Return [X, Y] of the center of cell containing provided text 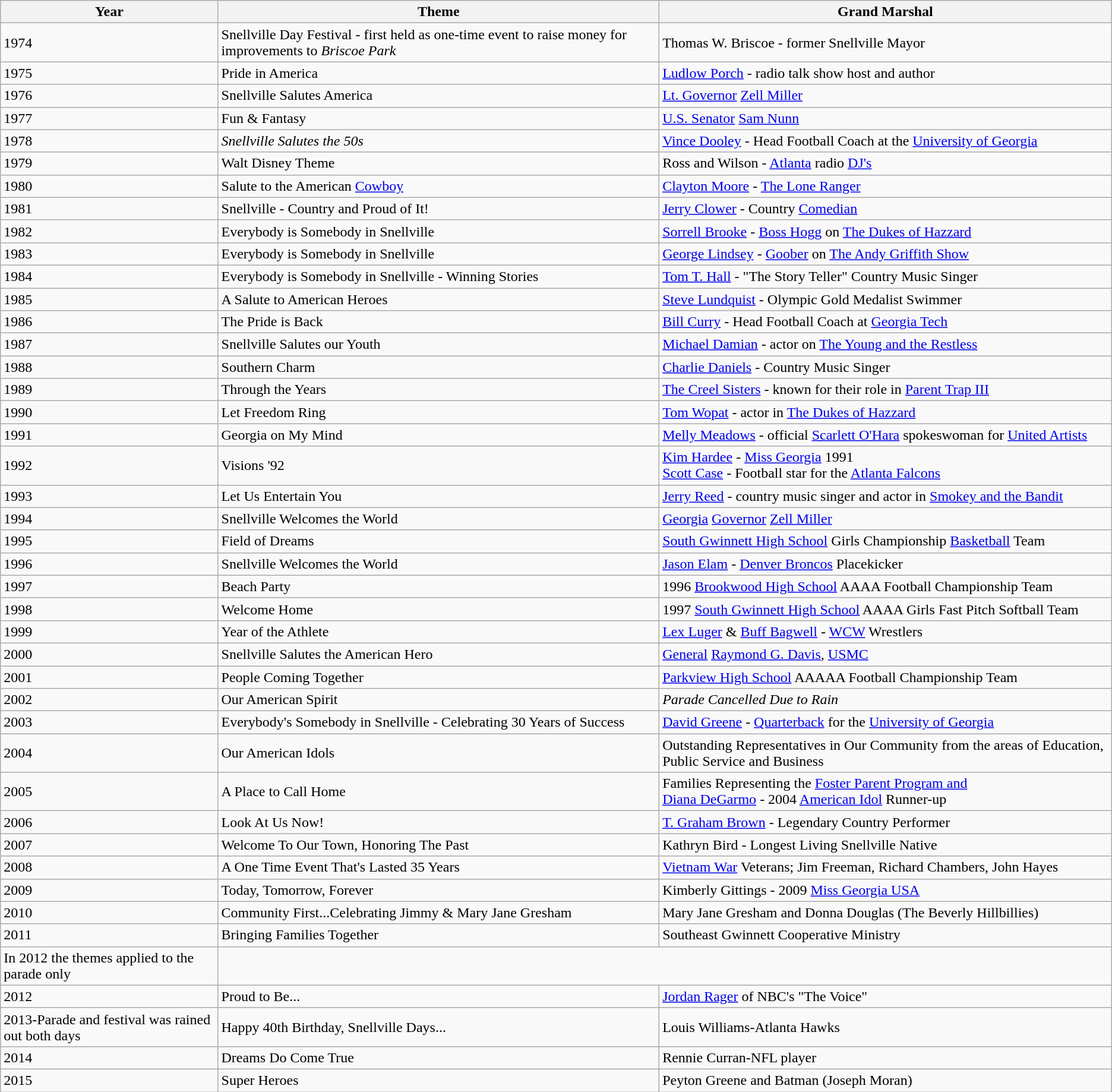
1974 [109, 43]
1985 [109, 299]
Melly Meadows - official Scarlett O'Hara spokeswoman for United Artists [886, 435]
David Greene - Quarterback for the University of Georgia [886, 722]
Look At Us Now! [438, 822]
Charlie Daniels - Country Music Singer [886, 367]
Beach Party [438, 586]
Families Representing the Foster Parent Program andDiana DeGarmo - 2004 American Idol Runner-up [886, 791]
Our American Idols [438, 753]
Jordan Rager of NBC's "The Voice" [886, 996]
Snellville Salutes the 50s [438, 141]
The Pride is Back [438, 322]
Today, Tomorrow, Forever [438, 890]
1976 [109, 96]
Bill Curry - Head Football Coach at Georgia Tech [886, 322]
A One Time Event That's Lasted 35 Years [438, 867]
In 2012 the themes applied to the parade only [109, 966]
1990 [109, 412]
1975 [109, 73]
1983 [109, 254]
1980 [109, 186]
Lt. Governor Zell Miller [886, 96]
Rennie Curran-NFL player [886, 1058]
2008 [109, 867]
Vince Dooley - Head Football Coach at the University of Georgia [886, 141]
Snellville Salutes the American Hero [438, 654]
Happy 40th Birthday, Snellville Days... [438, 1027]
Everybody's Somebody in Snellville - Celebrating 30 Years of Success [438, 722]
Community First...Celebrating Jimmy & Mary Jane Gresham [438, 913]
1988 [109, 367]
Salute to the American Cowboy [438, 186]
Fun & Fantasy [438, 118]
2009 [109, 890]
2004 [109, 753]
Jerry Reed - country music singer and actor in Smokey and the Bandit [886, 496]
1984 [109, 276]
Field of Dreams [438, 541]
2014 [109, 1058]
2005 [109, 791]
2007 [109, 845]
Georgia Governor Zell Miller [886, 519]
Through the Years [438, 390]
Tom Wopat - actor in The Dukes of Hazzard [886, 412]
Southern Charm [438, 367]
Bringing Families Together [438, 935]
Kathryn Bird - Longest Living Snellville Native [886, 845]
1989 [109, 390]
2015 [109, 1080]
Let Freedom Ring [438, 412]
Steve Lundquist - Olympic Gold Medalist Swimmer [886, 299]
Lex Luger & Buff Bagwell - WCW Wrestlers [886, 632]
People Coming Together [438, 677]
1981 [109, 209]
Super Heroes [438, 1080]
Kim Hardee - Miss Georgia 1991Scott Case - Football star for the Atlanta Falcons [886, 466]
Year of the Athlete [438, 632]
1994 [109, 519]
T. Graham Brown - Legendary Country Performer [886, 822]
Outstanding Representatives in Our Community from the areas of Education, Public Service and Business [886, 753]
The Creel Sisters - known for their role in Parent Trap III [886, 390]
Sorrell Brooke - Boss Hogg on The Dukes of Hazzard [886, 231]
1993 [109, 496]
1992 [109, 466]
Peyton Greene and Batman (Joseph Moran) [886, 1080]
Snellville Salutes America [438, 96]
1986 [109, 322]
A Place to Call Home [438, 791]
A Salute to American Heroes [438, 299]
Vietnam War Veterans; Jim Freeman, Richard Chambers, John Hayes [886, 867]
1991 [109, 435]
1977 [109, 118]
Dreams Do Come True [438, 1058]
1996 Brookwood High School AAAA Football Championship Team [886, 586]
Clayton Moore - The Lone Ranger [886, 186]
Louis Williams-Atlanta Hawks [886, 1027]
Snellville Salutes our Youth [438, 345]
1996 [109, 564]
1995 [109, 541]
Southeast Gwinnett Cooperative Ministry [886, 935]
U.S. Senator Sam Nunn [886, 118]
1999 [109, 632]
Georgia on My Mind [438, 435]
Parkview High School AAAAA Football Championship Team [886, 677]
Ludlow Porch - radio talk show host and author [886, 73]
Snellville Day Festival - first held as one-time event to raise money for improvements to Briscoe Park [438, 43]
2003 [109, 722]
Pride in America [438, 73]
Tom T. Hall - "The Story Teller" Country Music Singer [886, 276]
2013-Parade and festival was rained out both days [109, 1027]
Our American Spirit [438, 700]
1978 [109, 141]
1997 [109, 586]
Grand Marshal [886, 12]
1982 [109, 231]
Parade Cancelled Due to Rain [886, 700]
Everybody is Somebody in Snellville - Winning Stories [438, 276]
Jason Elam - Denver Broncos Placekicker [886, 564]
Proud to Be... [438, 996]
2000 [109, 654]
2012 [109, 996]
Ross and Wilson - Atlanta radio DJ's [886, 163]
Kimberly Gittings - 2009 Miss Georgia USA [886, 890]
South Gwinnett High School Girls Championship Basketball Team [886, 541]
Mary Jane Gresham and Donna Douglas (The Beverly Hillbillies) [886, 913]
Thomas W. Briscoe - former Snellville Mayor [886, 43]
Welcome To Our Town, Honoring The Past [438, 845]
1997 South Gwinnett High School AAAA Girls Fast Pitch Softball Team [886, 609]
General Raymond G. Davis, USMC [886, 654]
2002 [109, 700]
George Lindsey - Goober on The Andy Griffith Show [886, 254]
Let Us Entertain You [438, 496]
Walt Disney Theme [438, 163]
1998 [109, 609]
Jerry Clower - Country Comedian [886, 209]
Year [109, 12]
2001 [109, 677]
2010 [109, 913]
2011 [109, 935]
Theme [438, 12]
Visions '92 [438, 466]
Snellville - Country and Proud of It! [438, 209]
2006 [109, 822]
1979 [109, 163]
1987 [109, 345]
Michael Damian - actor on The Young and the Restless [886, 345]
Welcome Home [438, 609]
